Scan for the cell matching the given text and deliver its (X, Y) coordinate at center. 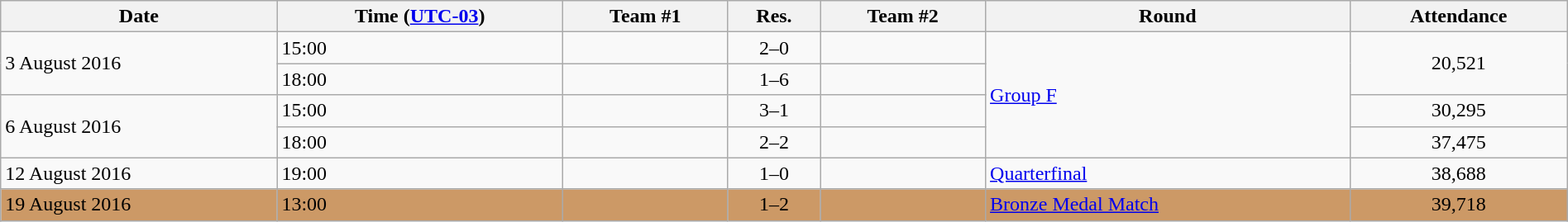
Team #2 (903, 17)
Attendance (1459, 17)
2–0 (774, 48)
Bronze Medal Match (1168, 205)
Quarterfinal (1168, 173)
3 August 2016 (139, 64)
1–0 (774, 173)
19 August 2016 (139, 205)
Group F (1168, 95)
2–2 (774, 142)
37,475 (1459, 142)
Team #1 (645, 17)
19:00 (420, 173)
12 August 2016 (139, 173)
Date (139, 17)
20,521 (1459, 64)
6 August 2016 (139, 126)
30,295 (1459, 111)
1–2 (774, 205)
Time (UTC-03) (420, 17)
39,718 (1459, 205)
13:00 (420, 205)
1–6 (774, 79)
3–1 (774, 111)
Res. (774, 17)
38,688 (1459, 173)
Round (1168, 17)
